Capture the cell that displays the provided text and extract its [X, Y] central coordinate. 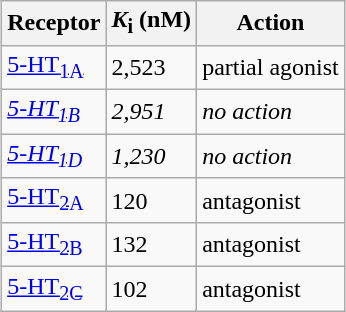
102 [152, 289]
2,523 [152, 67]
Receptor [54, 23]
5-HT1A [54, 67]
5-HT2C [54, 289]
5-HT1B [54, 111]
1,230 [152, 156]
2,951 [152, 111]
5-HT2A [54, 200]
partial agonist [271, 67]
5-HT2B [54, 244]
5-HT1D [54, 156]
Action [271, 23]
120 [152, 200]
132 [152, 244]
Ki (nM) [152, 23]
